Provide the [X, Y] coordinate of the cell's center where the given text is located.  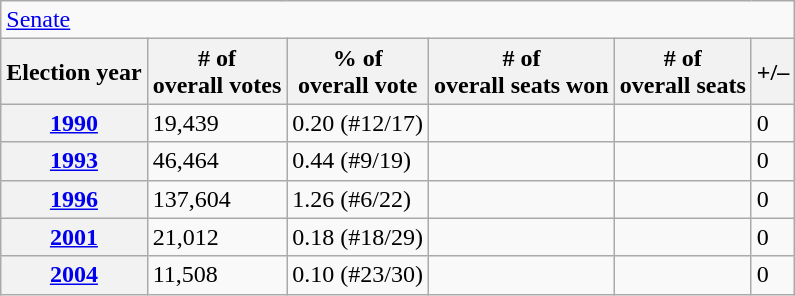
# ofoverall votes [217, 72]
% ofoverall vote [358, 72]
0.10 (#23/30) [358, 275]
1.26 (#6/22) [358, 199]
2001 [74, 237]
137,604 [217, 199]
0.18 (#18/29) [358, 237]
1993 [74, 161]
2004 [74, 275]
0.20 (#12/17) [358, 123]
11,508 [217, 275]
+/– [772, 72]
# ofoverall seats won [522, 72]
0.44 (#9/19) [358, 161]
# ofoverall seats [682, 72]
46,464 [217, 161]
21,012 [217, 237]
Election year [74, 72]
1990 [74, 123]
Senate [398, 20]
1996 [74, 199]
19,439 [217, 123]
